Pinpoint the cell where the given text exists, returning its (x, y) midpoint coordinate. 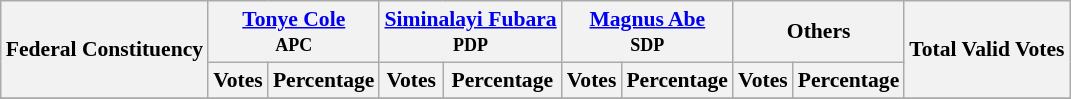
Total Valid Votes (986, 50)
Federal Constituency (104, 50)
Siminalayi FubaraPDP (470, 32)
Tonye ColeAPC (294, 32)
Magnus AbeSDP (648, 32)
Others (818, 32)
